Identify which cell holds the provided text, then report its [x, y] central coordinate. 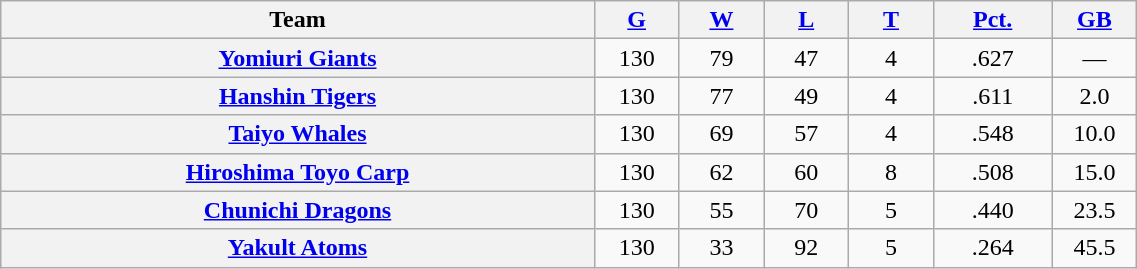
70 [806, 210]
2.0 [1094, 96]
GB [1094, 20]
Yomiuri Giants [298, 58]
W [722, 20]
Pct. [992, 20]
.440 [992, 210]
60 [806, 172]
.611 [992, 96]
.548 [992, 134]
49 [806, 96]
79 [722, 58]
L [806, 20]
Taiyo Whales [298, 134]
57 [806, 134]
Hanshin Tigers [298, 96]
45.5 [1094, 248]
Hiroshima Toyo Carp [298, 172]
Yakult Atoms [298, 248]
55 [722, 210]
T [892, 20]
10.0 [1094, 134]
47 [806, 58]
.508 [992, 172]
Team [298, 20]
62 [722, 172]
.627 [992, 58]
— [1094, 58]
8 [892, 172]
Chunichi Dragons [298, 210]
92 [806, 248]
33 [722, 248]
23.5 [1094, 210]
77 [722, 96]
69 [722, 134]
G [636, 20]
.264 [992, 248]
15.0 [1094, 172]
